Capture the cell that displays the provided text and extract its (X, Y) central coordinate. 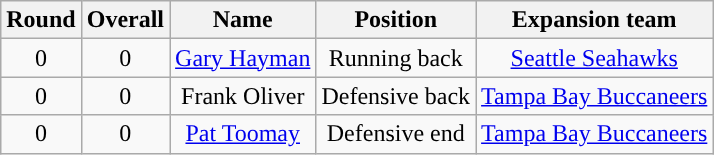
Round (41, 20)
Defensive end (396, 134)
Seattle Seahawks (594, 58)
Frank Oliver (243, 96)
Overall (125, 20)
Defensive back (396, 96)
Gary Hayman (243, 58)
Name (243, 20)
Position (396, 20)
Running back (396, 58)
Pat Toomay (243, 134)
Expansion team (594, 20)
